Find where the given text appears and provide that cell's center as [x, y] coordinate. 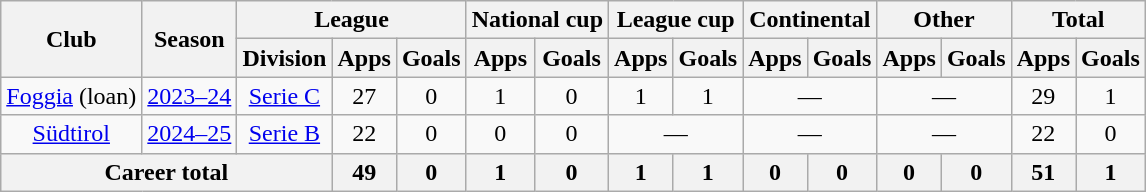
Südtirol [72, 134]
Division [284, 58]
Serie B [284, 134]
Total [1078, 20]
2023–24 [190, 96]
League cup [676, 20]
51 [1043, 172]
Serie C [284, 96]
Career total [166, 172]
27 [364, 96]
2024–25 [190, 134]
29 [1043, 96]
Foggia (loan) [72, 96]
Continental [810, 20]
Other [944, 20]
Season [190, 39]
National cup [537, 20]
49 [364, 172]
Club [72, 39]
League [352, 20]
